For the text-containing cell, return its midpoint in [X, Y] coordinate format. 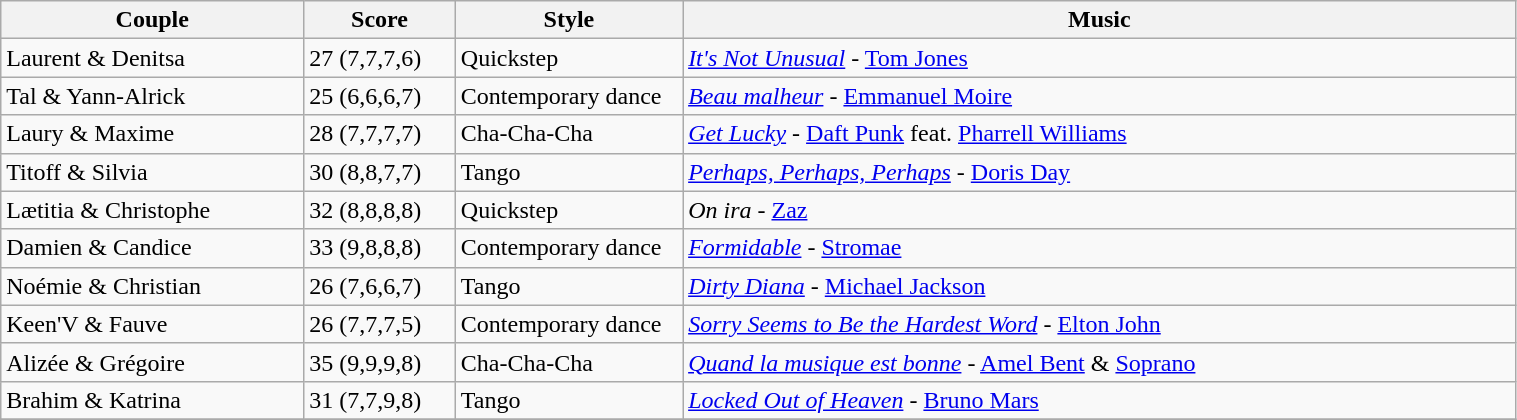
Lætitia & Christophe [152, 210]
Keen'V & Fauve [152, 324]
Beau malheur - Emmanuel Moire [1100, 96]
Quand la musique est bonne - Amel Bent & Soprano [1100, 362]
Noémie & Christian [152, 286]
Get Lucky - Daft Punk feat. Pharrell Williams [1100, 134]
31 (7,7,9,8) [380, 400]
Dirty Diana - Michael Jackson [1100, 286]
Locked Out of Heaven - Bruno Mars [1100, 400]
28 (7,7,7,7) [380, 134]
Tal & Yann-Alrick [152, 96]
26 (7,7,7,5) [380, 324]
Music [1100, 20]
Brahim & Katrina [152, 400]
On ira - Zaz [1100, 210]
Damien & Candice [152, 248]
It's Not Unusual - Tom Jones [1100, 58]
Alizée & Grégoire [152, 362]
27 (7,7,7,6) [380, 58]
Laurent & Denitsa [152, 58]
25 (6,6,6,7) [380, 96]
Style [568, 20]
Score [380, 20]
Laury & Maxime [152, 134]
30 (8,8,7,7) [380, 172]
26 (7,6,6,7) [380, 286]
Titoff & Silvia [152, 172]
Perhaps, Perhaps, Perhaps - Doris Day [1100, 172]
Formidable - Stromae [1100, 248]
32 (8,8,8,8) [380, 210]
33 (9,8,8,8) [380, 248]
Sorry Seems to Be the Hardest Word - Elton John [1100, 324]
Couple [152, 20]
35 (9,9,9,8) [380, 362]
